Extract the [x, y] coordinate from the center of the cell holding the provided text.  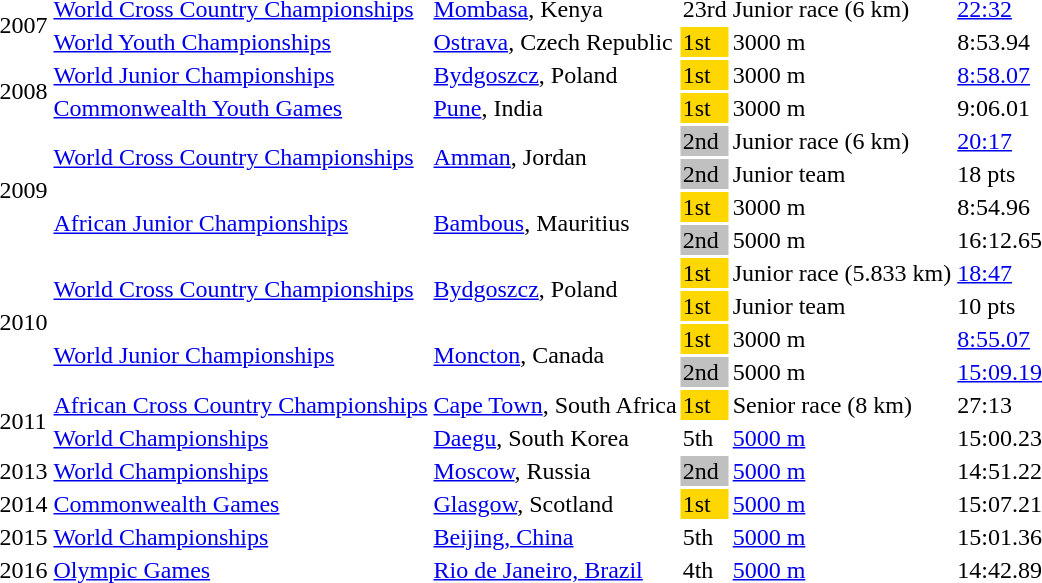
Moscow, Russia [555, 471]
Daegu, South Korea [555, 438]
Ostrava, Czech Republic [555, 42]
Bambous, Mauritius [555, 224]
Pune, India [555, 108]
Glasgow, Scotland [555, 504]
Cape Town, South Africa [555, 405]
World Youth Championships [240, 42]
African Junior Championships [240, 224]
Moncton, Canada [555, 356]
Beijing, China [555, 537]
Junior race (5.833 km) [842, 273]
Junior race (6 km) [842, 141]
Commonwealth Games [240, 504]
Commonwealth Youth Games [240, 108]
African Cross Country Championships [240, 405]
Amman, Jordan [555, 158]
Senior race (8 km) [842, 405]
